Search for the cell housing the specified text and yield its [x, y] center coordinate. 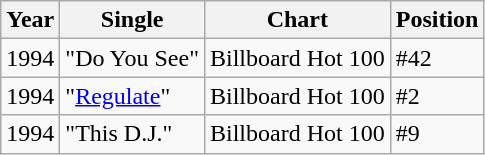
Single [132, 20]
#2 [437, 96]
#42 [437, 58]
"Do You See" [132, 58]
"This D.J." [132, 134]
Position [437, 20]
#9 [437, 134]
"Regulate" [132, 96]
Year [30, 20]
Chart [297, 20]
